Detect which cell encompasses the target text, then output its (X, Y) center coordinate. 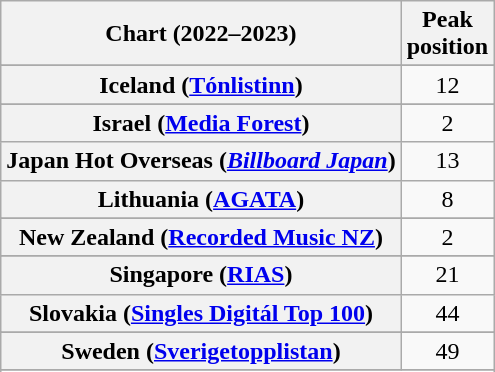
New Zealand (Recorded Music NZ) (201, 237)
12 (447, 85)
Israel (Media Forest) (201, 123)
Peakposition (447, 34)
Slovakia (Singles Digitál Top 100) (201, 313)
Lithuania (AGATA) (201, 199)
8 (447, 199)
Japan Hot Overseas (Billboard Japan) (201, 161)
Sweden (Sverigetopplistan) (201, 351)
Chart (2022–2023) (201, 34)
21 (447, 275)
49 (447, 351)
Singapore (RIAS) (201, 275)
13 (447, 161)
44 (447, 313)
Iceland (Tónlistinn) (201, 85)
